Return the [x, y] coordinate for the center point of the cell that contains the specified text.  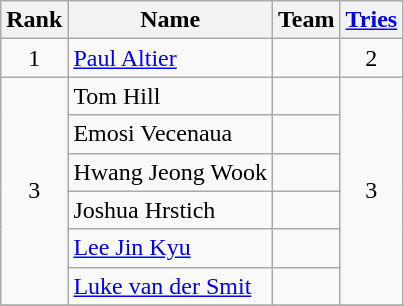
2 [372, 58]
Tom Hill [170, 96]
Name [170, 20]
Rank [34, 20]
1 [34, 58]
Luke van der Smit [170, 286]
Emosi Vecenaua [170, 134]
Joshua Hrstich [170, 210]
Hwang Jeong Wook [170, 172]
Lee Jin Kyu [170, 248]
Paul Altier [170, 58]
Team [307, 20]
Tries [372, 20]
